From the cell containing the given text, extract its center point as (X, Y) coordinate. 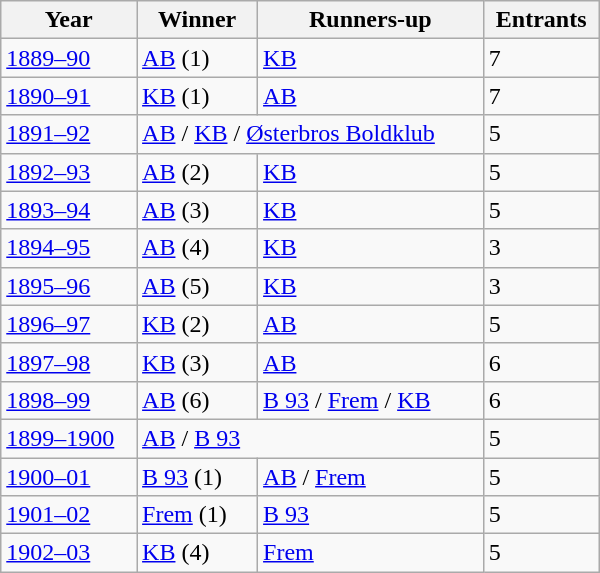
1895–96 (69, 286)
1890–91 (69, 96)
B 93 / Frem / KB (371, 400)
1898–99 (69, 400)
KB (4) (198, 553)
AB / B 93 (310, 438)
B 93 (1) (198, 477)
AB (4) (198, 248)
1896–97 (69, 324)
Year (69, 20)
AB / KB / Østerbros Boldklub (310, 134)
Runners-up (371, 20)
1899–1900 (69, 438)
1894–95 (69, 248)
KB (2) (198, 324)
Frem (371, 553)
B 93 (371, 515)
1889–90 (69, 58)
1892–93 (69, 172)
AB (2) (198, 172)
AB (6) (198, 400)
1891–92 (69, 134)
1900–01 (69, 477)
AB (3) (198, 210)
Frem (1) (198, 515)
AB (5) (198, 286)
1893–94 (69, 210)
AB / Frem (371, 477)
AB (1) (198, 58)
KB (1) (198, 96)
1902–03 (69, 553)
Winner (198, 20)
KB (3) (198, 362)
1901–02 (69, 515)
1897–98 (69, 362)
Entrants (541, 20)
